Provide the (X, Y) coordinate of the cell's center where the given text is located.  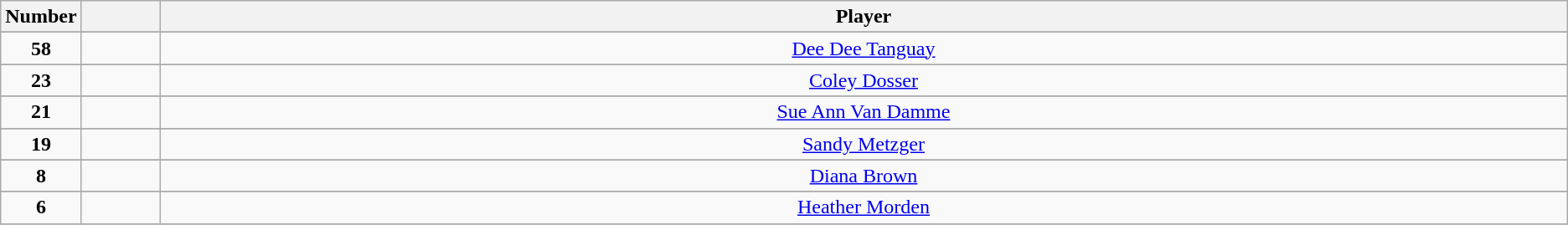
23 (41, 80)
Dee Dee Tanguay (864, 49)
21 (41, 112)
Number (41, 17)
58 (41, 49)
8 (41, 176)
Sandy Metzger (864, 144)
19 (41, 144)
Coley Dosser (864, 80)
Heather Morden (864, 207)
Player (864, 17)
Diana Brown (864, 176)
6 (41, 207)
Sue Ann Van Damme (864, 112)
